Return the (x, y) coordinate for the center point of the cell that contains the specified text.  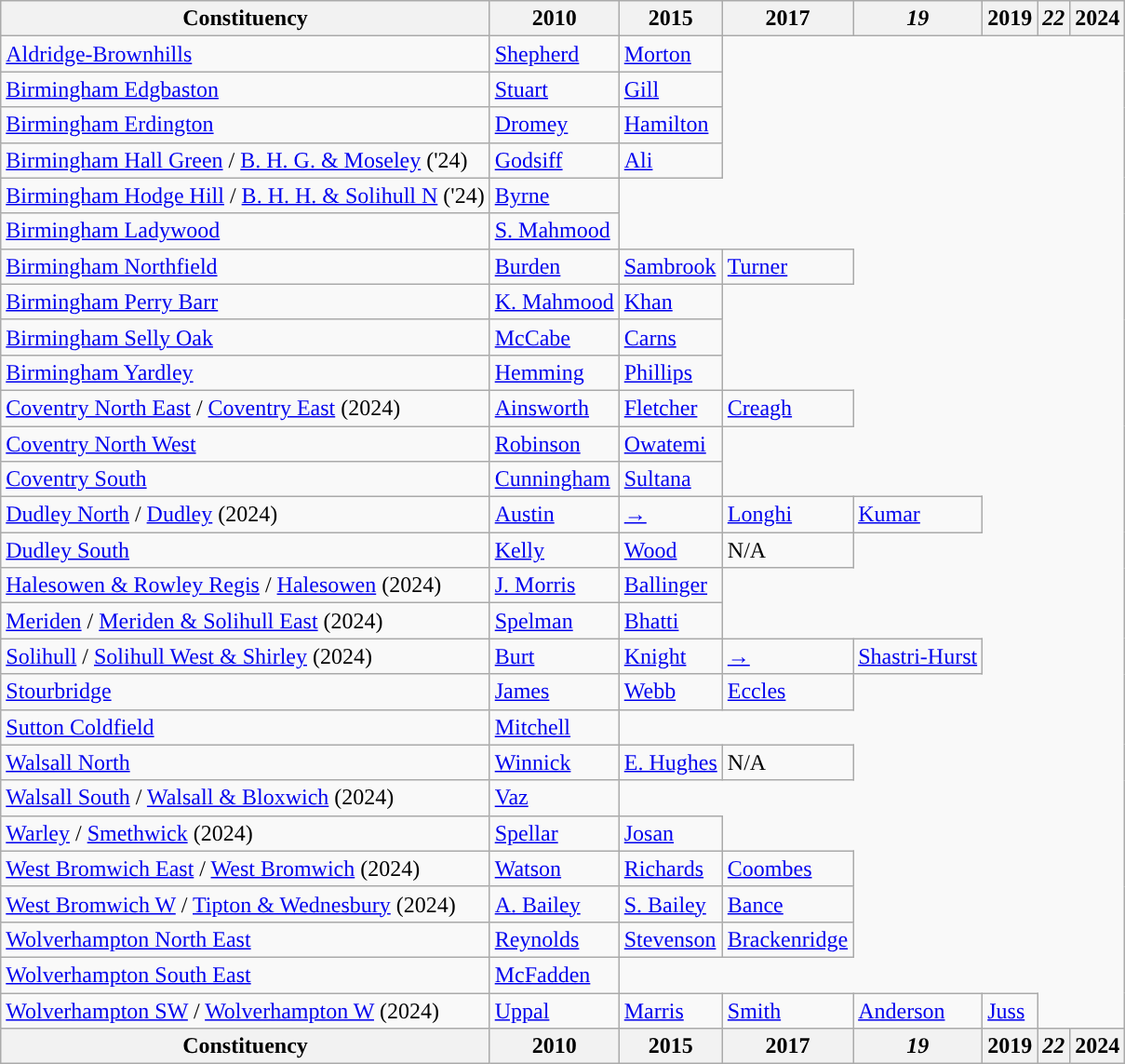
Reynolds (555, 939)
Mitchell (555, 727)
Hemming (555, 372)
Turner (787, 266)
Austin (555, 515)
Birmingham Ladywood (246, 231)
Owatemi (670, 444)
Burt (555, 656)
S. Mahmood (555, 231)
Gill (670, 89)
Bhatti (670, 621)
Wood (670, 550)
Halesowen & Rowley Regis / Halesowen (2024) (246, 586)
Solihull / Solihull West & Shirley (2024) (246, 656)
Wolverhampton South East (246, 975)
Walsall North (246, 762)
Smith (787, 1010)
Stuart (555, 89)
Spellar (555, 833)
J. Morris (555, 586)
Ainsworth (555, 408)
Kumar (917, 515)
Shepherd (555, 54)
Coventry North East / Coventry East (2024) (246, 408)
Watson (555, 869)
Birmingham Hall Green / B. H. G. & Moseley ('24) (246, 160)
McCabe (555, 337)
Aldridge-Brownhills (246, 54)
Byrne (555, 195)
Carns (670, 337)
Birmingham Yardley (246, 372)
Spelman (555, 621)
Ali (670, 160)
Coventry South (246, 479)
E. Hughes (670, 762)
Sambrook (670, 266)
Kelly (555, 550)
Brackenridge (787, 939)
West Bromwich East / West Bromwich (2024) (246, 869)
Birmingham Hodge Hill / B. H. H. & Solihull N ('24) (246, 195)
Birmingham Northfield (246, 266)
Phillips (670, 372)
Shastri-Hurst (917, 656)
Dromey (555, 125)
Winnick (555, 762)
Warley / Smethwick (2024) (246, 833)
Coombes (787, 869)
Cunningham (555, 479)
Dudley South (246, 550)
Josan (670, 833)
Creagh (787, 408)
Hamilton (670, 125)
A. Bailey (555, 904)
Coventry North West (246, 444)
Wolverhampton SW / Wolverhampton W (2024) (246, 1010)
Richards (670, 869)
Juss (1011, 1010)
Sutton Coldfield (246, 727)
S. Bailey (670, 904)
Stourbridge (246, 692)
Bance (787, 904)
Birmingham Erdington (246, 125)
Webb (670, 692)
Robinson (555, 444)
Uppal (555, 1010)
Burden (555, 266)
Longhi (787, 515)
Fletcher (670, 408)
Meriden / Meriden & Solihull East (2024) (246, 621)
Eccles (787, 692)
James (555, 692)
West Bromwich W / Tipton & Wednesbury (2024) (246, 904)
Knight (670, 656)
Birmingham Selly Oak (246, 337)
Morton (670, 54)
Dudley North / Dudley (2024) (246, 515)
Anderson (917, 1010)
Birmingham Perry Barr (246, 302)
Birmingham Edgbaston (246, 89)
Marris (670, 1010)
Stevenson (670, 939)
Vaz (555, 798)
Wolverhampton North East (246, 939)
Khan (670, 302)
Sultana (670, 479)
Walsall South / Walsall & Bloxwich (2024) (246, 798)
Ballinger (670, 586)
K. Mahmood (555, 302)
Godsiff (555, 160)
McFadden (555, 975)
